Search for the cell housing the specified text and yield its (x, y) center coordinate. 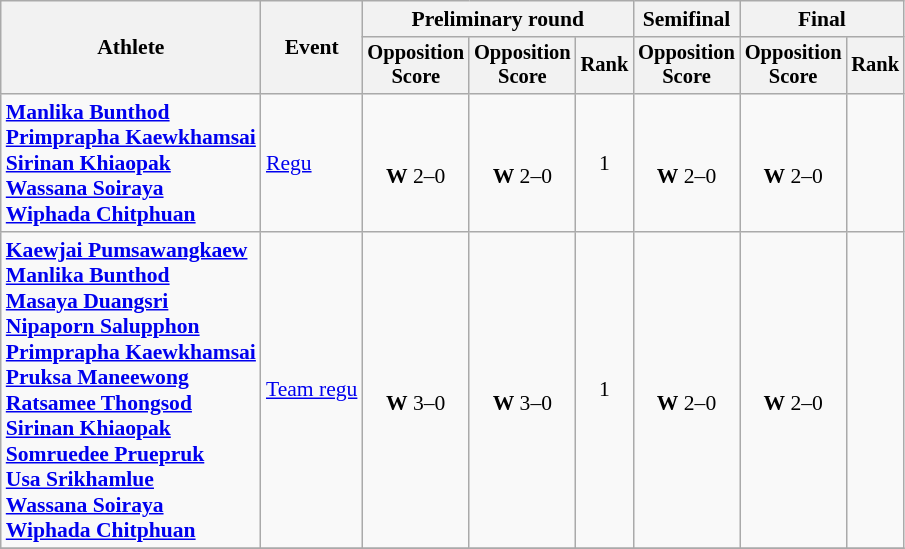
Regu (312, 163)
Preliminary round (498, 19)
Final (822, 19)
Team regu (312, 390)
Manlika BunthodPrimprapha KaewkhamsaiSirinan KhiaopakWassana SoirayaWiphada Chitphuan (131, 163)
Event (312, 48)
Athlete (131, 48)
Semifinal (686, 19)
